Detect which cell encompasses the target text, then output its [x, y] center coordinate. 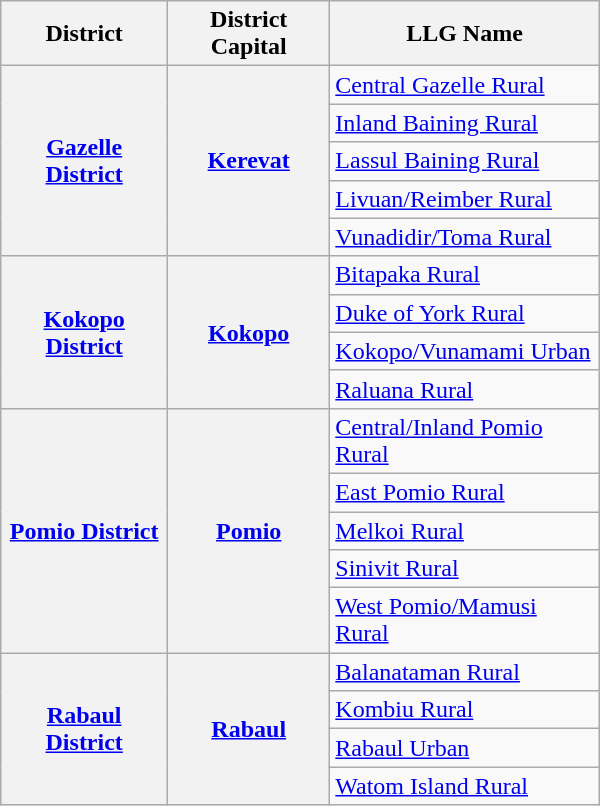
Watom Island Rural [464, 786]
District Capital [249, 34]
LLG Name [464, 34]
Vunadidir/Toma Rural [464, 237]
Kokopo [249, 332]
Bitapaka Rural [464, 275]
Lassul Baining Rural [464, 161]
Inland Baining Rural [464, 123]
Rabaul [249, 729]
Gazelle District [84, 161]
Central/Inland Pomio Rural [464, 440]
Balanataman Rural [464, 672]
West Pomio/Mamusi Rural [464, 620]
Rabaul District [84, 729]
Sinivit Rural [464, 569]
Duke of York Rural [464, 313]
Rabaul Urban [464, 748]
Melkoi Rural [464, 531]
Livuan/Reimber Rural [464, 199]
Kombiu Rural [464, 710]
District [84, 34]
Raluana Rural [464, 389]
Kokopo/Vunamami Urban [464, 351]
Central Gazelle Rural [464, 85]
Kerevat [249, 161]
Pomio [249, 530]
Pomio District [84, 530]
East Pomio Rural [464, 492]
Kokopo District [84, 332]
